For the text-containing cell, return its midpoint in [x, y] coordinate format. 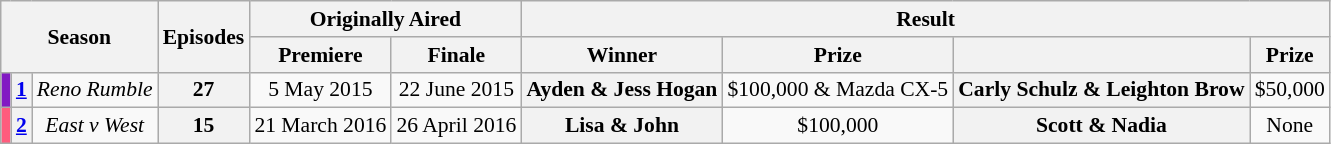
1 [22, 90]
Winner [622, 55]
Reno Rumble [95, 90]
East v West [95, 126]
2 [22, 126]
Ayden & Jess Hogan [622, 90]
Carly Schulz & Leighton Brow [1101, 90]
$50,000 [1290, 90]
Season [80, 36]
Originally Aired [385, 19]
Result [925, 19]
27 [204, 90]
22 June 2015 [456, 90]
Lisa & John [622, 126]
Episodes [204, 36]
15 [204, 126]
Finale [456, 55]
None [1290, 126]
Scott & Nadia [1101, 126]
21 March 2016 [320, 126]
$100,000 & Mazda CX-5 [838, 90]
Premiere [320, 55]
$100,000 [838, 126]
26 April 2016 [456, 126]
5 May 2015 [320, 90]
